Search for the cell housing the specified text and yield its (X, Y) center coordinate. 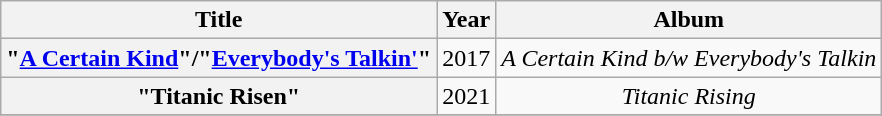
Titanic Rising (689, 96)
2021 (466, 96)
A Certain Kind b/w Everybody's Talkin (689, 58)
Year (466, 20)
"Titanic Risen" (219, 96)
"A Certain Kind"/"Everybody's Talkin'" (219, 58)
Title (219, 20)
2017 (466, 58)
Album (689, 20)
